Return [x, y] of the center of cell containing provided text 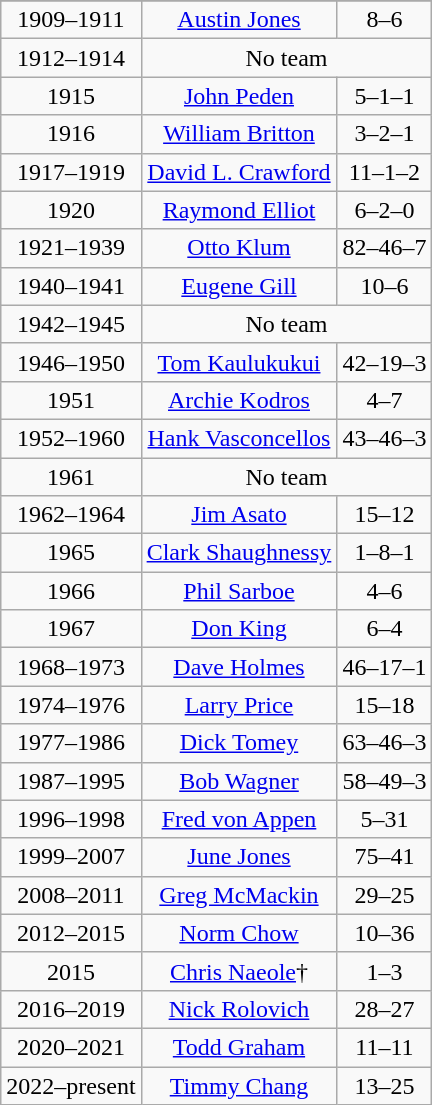
1917–1919 [71, 172]
4–6 [384, 591]
Austin Jones [239, 20]
8–6 [384, 20]
1996–1998 [71, 819]
13–25 [384, 1085]
1912–1914 [71, 58]
5–31 [384, 819]
2022–present [71, 1085]
29–25 [384, 895]
Hank Vasconcellos [239, 438]
1968–1973 [71, 667]
1961 [71, 477]
1965 [71, 553]
1977–1986 [71, 743]
1915 [71, 96]
46–17–1 [384, 667]
1974–1976 [71, 705]
28–27 [384, 1009]
1999–2007 [71, 857]
Timmy Chang [239, 1085]
43–46–3 [384, 438]
11–11 [384, 1047]
2016–2019 [71, 1009]
1952–1960 [71, 438]
Fred von Appen [239, 819]
15–12 [384, 515]
63–46–3 [384, 743]
Raymond Elliot [239, 210]
William Britton [239, 134]
1987–1995 [71, 781]
1967 [71, 629]
1951 [71, 400]
1916 [71, 134]
2015 [71, 971]
3–2–1 [384, 134]
6–2–0 [384, 210]
11–1–2 [384, 172]
Jim Asato [239, 515]
1–8–1 [384, 553]
Dick Tomey [239, 743]
82–46–7 [384, 248]
2008–2011 [71, 895]
2020–2021 [71, 1047]
4–7 [384, 400]
42–19–3 [384, 362]
5–1–1 [384, 96]
1946–1950 [71, 362]
John Peden [239, 96]
1921–1939 [71, 248]
Todd Graham [239, 1047]
Bob Wagner [239, 781]
Norm Chow [239, 933]
Don King [239, 629]
Phil Sarboe [239, 591]
1942–1945 [71, 324]
75–41 [384, 857]
Eugene Gill [239, 286]
2012–2015 [71, 933]
10–36 [384, 933]
Chris Naeole† [239, 971]
Tom Kaulukukui [239, 362]
David L. Crawford [239, 172]
Nick Rolovich [239, 1009]
1909–1911 [71, 20]
1940–1941 [71, 286]
Larry Price [239, 705]
10–6 [384, 286]
Dave Holmes [239, 667]
Archie Kodros [239, 400]
Greg McMackin [239, 895]
58–49–3 [384, 781]
1920 [71, 210]
1966 [71, 591]
June Jones [239, 857]
Otto Klum [239, 248]
Clark Shaughnessy [239, 553]
15–18 [384, 705]
1–3 [384, 971]
6–4 [384, 629]
1962–1964 [71, 515]
